Identify which cell holds the provided text, then report its (X, Y) central coordinate. 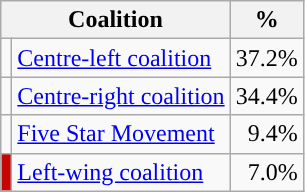
34.4% (266, 96)
Left-wing coalition (121, 172)
% (266, 20)
9.4% (266, 134)
Coalition (116, 20)
7.0% (266, 172)
37.2% (266, 58)
Centre-left coalition (121, 58)
Five Star Movement (121, 134)
Centre-right coalition (121, 96)
